Locate the cell with the specified text and output its [x, y] center coordinate. 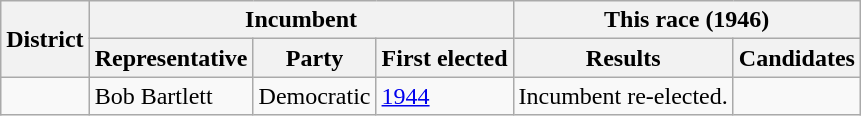
1944 [444, 96]
Results [623, 58]
Incumbent re-elected. [623, 96]
Candidates [796, 58]
Democratic [314, 96]
Incumbent [301, 20]
This race (1946) [686, 20]
Party [314, 58]
District [45, 39]
Representative [171, 58]
Bob Bartlett [171, 96]
First elected [444, 58]
